Identify which cell holds the provided text, then report its (X, Y) central coordinate. 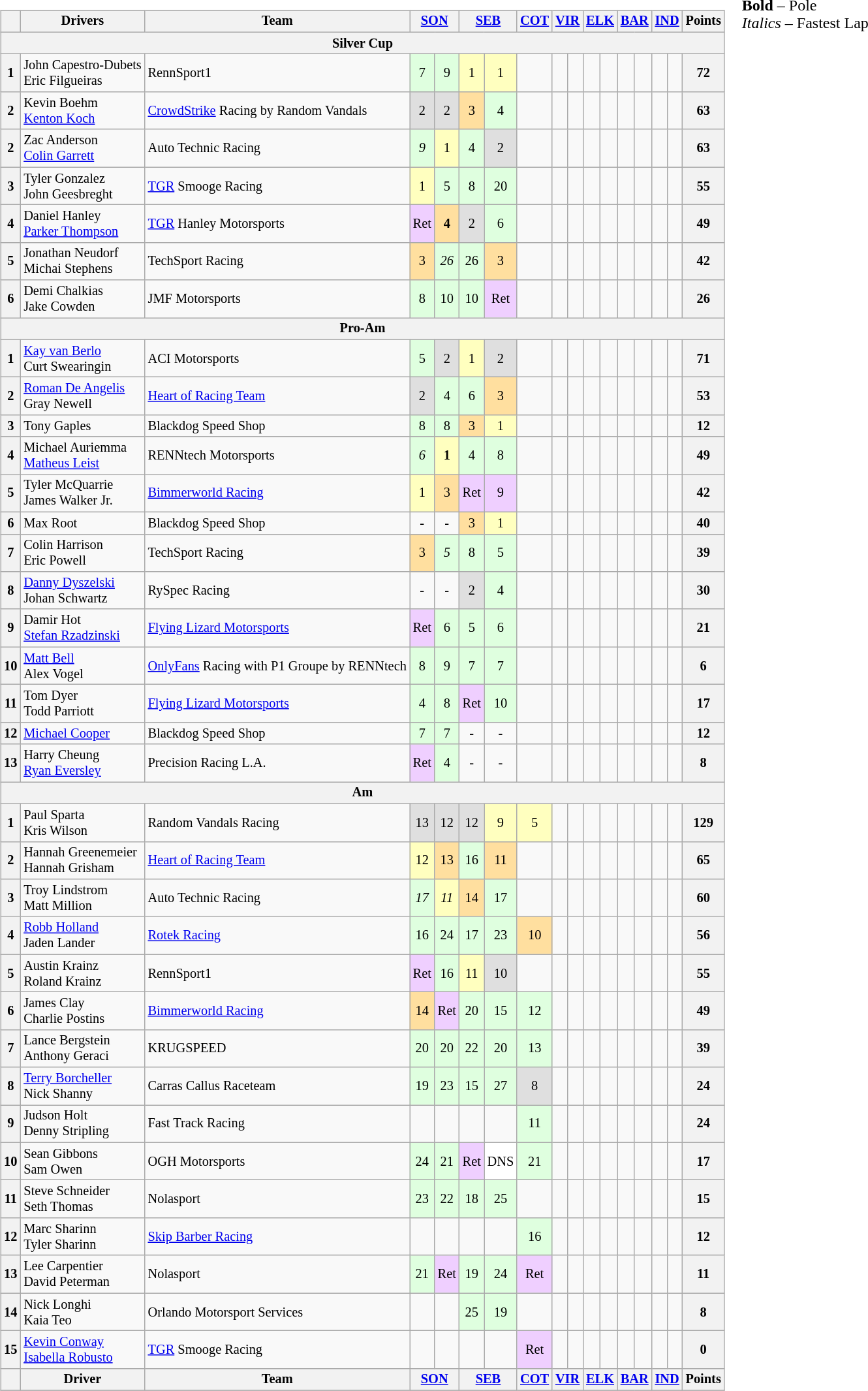
Pro-Am (362, 329)
Michael Auriemma Matheus Leist (82, 456)
Lance Bergstein Anthony Geraci (82, 1048)
DNS (501, 1161)
Am (362, 793)
Drivers (82, 22)
Tony Gaples (82, 426)
Rotek Racing (277, 935)
Max Root (82, 523)
OGH Motorsports (277, 1161)
Michael Cooper (82, 733)
27 (501, 1086)
Harry Cheung Ryan Eversley (82, 763)
0 (704, 1350)
RENNtech Motorsports (277, 456)
30 (704, 591)
Tom Dyer Todd Parriott (82, 704)
Precision Racing L.A. (277, 763)
Terry Borcheller Nick Shanny (82, 1086)
Random Vandals Racing (277, 822)
56 (704, 935)
Kevin Conway Isabella Robusto (82, 1350)
Tyler Gonzalez John Geesbreght (82, 186)
James Clay Charlie Postins (82, 1011)
Matt Bell Alex Vogel (82, 666)
Daniel Hanley Parker Thompson (82, 224)
Silver Cup (362, 43)
Sean Gibbons Sam Owen (82, 1161)
Roman De Angelis Gray Newell (82, 396)
Demi Chalkias Jake Cowden (82, 299)
Damir Hot Stefan Rzadzinski (82, 628)
Steve Schneider Seth Thomas (82, 1199)
Driver (82, 1379)
Kevin Boehm Kenton Koch (82, 111)
OnlyFans Racing with P1 Groupe by RENNtech (277, 666)
65 (704, 860)
Carras Callus Raceteam (277, 1086)
72 (704, 73)
71 (704, 358)
129 (704, 822)
Skip Barber Racing (277, 1237)
Kay van Berlo Curt Swearingin (82, 358)
Orlando Motorsport Services (277, 1312)
Tyler McQuarrie James Walker Jr. (82, 493)
Marc Sharinn Tyler Sharinn (82, 1237)
Judson Holt Denny Stripling (82, 1124)
Troy Lindstrom Matt Million (82, 898)
40 (704, 523)
KRUGSPEED (277, 1048)
Paul Sparta Kris Wilson (82, 822)
Jonathan Neudorf Michai Stephens (82, 261)
Hannah Greenemeier Hannah Grisham (82, 860)
Danny Dyszelski Johan Schwartz (82, 591)
TGR Hanley Motorsports (277, 224)
Zac Anderson Colin Garrett (82, 148)
60 (704, 898)
RySpec Racing (277, 591)
Austin Krainz Roland Krainz (82, 973)
53 (704, 396)
JMF Motorsports (277, 299)
ACI Motorsports (277, 358)
Colin Harrison Eric Powell (82, 553)
18 (472, 1199)
Lee Carpentier David Peterman (82, 1274)
Robb Holland Jaden Lander (82, 935)
CrowdStrike Racing by Random Vandals (277, 111)
Fast Track Racing (277, 1124)
John Capestro-Dubets Eric Filgueiras (82, 73)
Nick Longhi Kaia Teo (82, 1312)
